Detect which cell encompasses the target text, then output its [X, Y] center coordinate. 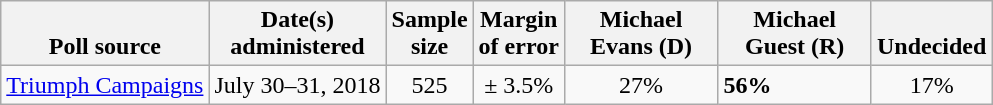
Samplesize [430, 34]
Undecided [931, 34]
17% [931, 85]
Poll source [105, 34]
525 [430, 85]
MichaelGuest (R) [795, 34]
July 30–31, 2018 [298, 85]
Marginof error [518, 34]
Triumph Campaigns [105, 85]
56% [795, 85]
Date(s)administered [298, 34]
MichaelEvans (D) [641, 34]
± 3.5% [518, 85]
27% [641, 85]
